Scan for the cell matching the given text and deliver its (X, Y) coordinate at center. 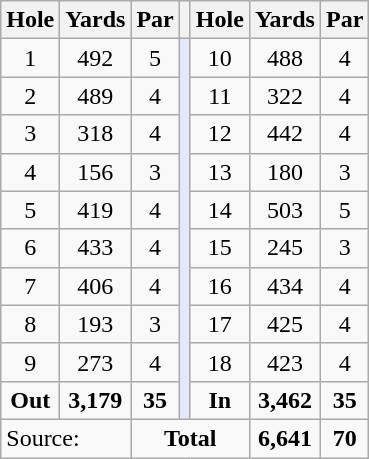
Out (30, 400)
9 (30, 362)
492 (96, 58)
433 (96, 248)
12 (220, 134)
423 (284, 362)
180 (284, 172)
3,462 (284, 400)
322 (284, 96)
503 (284, 210)
1 (30, 58)
3,179 (96, 400)
318 (96, 134)
15 (220, 248)
13 (220, 172)
434 (284, 286)
7 (30, 286)
Total (190, 438)
193 (96, 324)
6,641 (284, 438)
489 (96, 96)
Source: (66, 438)
16 (220, 286)
425 (284, 324)
10 (220, 58)
156 (96, 172)
442 (284, 134)
419 (96, 210)
245 (284, 248)
17 (220, 324)
406 (96, 286)
11 (220, 96)
70 (344, 438)
8 (30, 324)
273 (96, 362)
18 (220, 362)
In (220, 400)
14 (220, 210)
488 (284, 58)
6 (30, 248)
2 (30, 96)
